Find where the given text appears and provide that cell's center as (X, Y) coordinate. 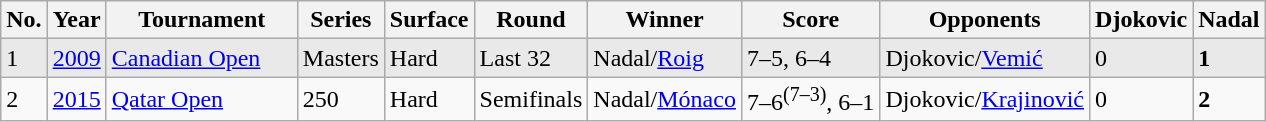
Nadal/Roig (665, 58)
Winner (665, 20)
Djokovic/Krajinović (985, 100)
Nadal (1229, 20)
Djokovic/Vemić (985, 58)
2009 (76, 58)
Djokovic (1142, 20)
Nadal/Mónaco (665, 100)
2015 (76, 100)
250 (340, 100)
Canadian Open (202, 58)
Score (810, 20)
Qatar Open (202, 100)
7–5, 6–4 (810, 58)
Last 32 (531, 58)
7–6(7–3), 6–1 (810, 100)
Year (76, 20)
Opponents (985, 20)
Tournament (202, 20)
Round (531, 20)
Series (340, 20)
Semifinals (531, 100)
Surface (429, 20)
Masters (340, 58)
No. (24, 20)
